Output the [x, y] coordinate of the center of the cell containing the given text.  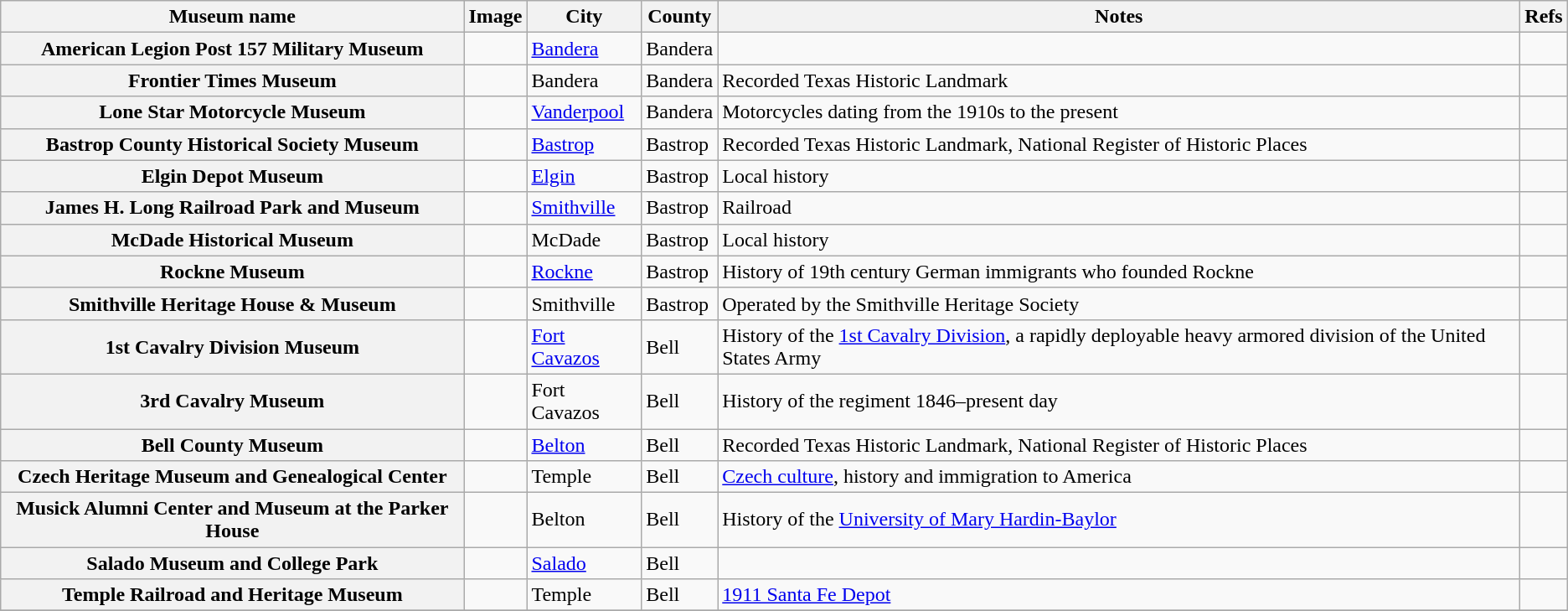
Railroad [1119, 208]
Motorcycles dating from the 1910s to the present [1119, 112]
1st Cavalry Division Museum [233, 347]
Elgin [585, 176]
History of the 1st Cavalry Division, a rapidly deployable heavy armored division of the United States Army [1119, 347]
History of 19th century German immigrants who founded Rockne [1119, 272]
Smithville Heritage House & Museum [233, 303]
James H. Long Railroad Park and Museum [233, 208]
Rockne Museum [233, 272]
Bell County Museum [233, 445]
Recorded Texas Historic Landmark [1119, 80]
McDade [585, 240]
Temple Railroad and Heritage Museum [233, 595]
Rockne [585, 272]
Frontier Times Museum [233, 80]
McDade Historical Museum [233, 240]
Czech Heritage Museum and Genealogical Center [233, 477]
Bastrop County Historical Society Museum [233, 144]
Operated by the Smithville Heritage Society [1119, 303]
Notes [1119, 17]
Salado Museum and College Park [233, 563]
History of the University of Mary Hardin-Baylor [1119, 520]
Elgin Depot Museum [233, 176]
Museum name [233, 17]
Musick Alumni Center and Museum at the Parker House [233, 520]
Image [496, 17]
Vanderpool [585, 112]
1911 Santa Fe Depot [1119, 595]
American Legion Post 157 Military Museum [233, 49]
City [585, 17]
Salado [585, 563]
Czech culture, history and immigration to America [1119, 477]
3rd Cavalry Museum [233, 401]
History of the regiment 1846–present day [1119, 401]
Lone Star Motorcycle Museum [233, 112]
County [680, 17]
Refs [1544, 17]
